Detect which cell encompasses the target text, then output its (x, y) center coordinate. 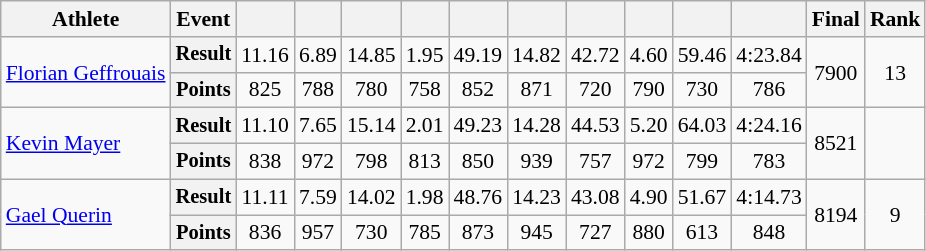
873 (478, 233)
11.10 (265, 126)
785 (425, 233)
8194 (836, 214)
790 (649, 90)
49.23 (478, 126)
4.60 (649, 55)
848 (768, 233)
11.11 (265, 197)
43.08 (596, 197)
852 (478, 90)
939 (536, 162)
13 (896, 72)
9 (896, 214)
1.98 (425, 197)
Event (204, 19)
788 (318, 90)
2.01 (425, 126)
945 (536, 233)
6.89 (318, 55)
720 (596, 90)
15.14 (372, 126)
Florian Geffrouais (86, 72)
4:14.73 (768, 197)
786 (768, 90)
14.23 (536, 197)
64.03 (702, 126)
51.67 (702, 197)
Final (836, 19)
871 (536, 90)
14.02 (372, 197)
59.46 (702, 55)
957 (318, 233)
613 (702, 233)
1.95 (425, 55)
4:23.84 (768, 55)
42.72 (596, 55)
880 (649, 233)
813 (425, 162)
14.28 (536, 126)
798 (372, 162)
14.82 (536, 55)
5.20 (649, 126)
Athlete (86, 19)
4:24.16 (768, 126)
758 (425, 90)
7900 (836, 72)
14.85 (372, 55)
Rank (896, 19)
Gael Querin (86, 214)
850 (478, 162)
4.90 (649, 197)
Kevin Mayer (86, 144)
49.19 (478, 55)
825 (265, 90)
836 (265, 233)
11.16 (265, 55)
799 (702, 162)
757 (596, 162)
7.65 (318, 126)
48.76 (478, 197)
783 (768, 162)
8521 (836, 144)
780 (372, 90)
44.53 (596, 126)
727 (596, 233)
838 (265, 162)
7.59 (318, 197)
